Return [x, y] of the center of cell containing provided text 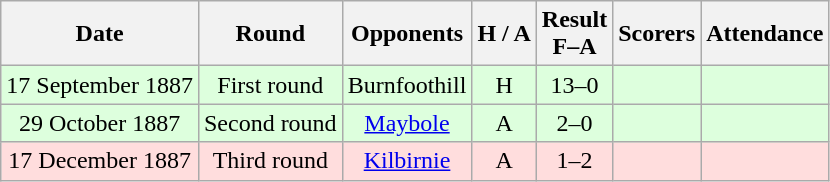
Burnfoothill [407, 85]
Third round [270, 161]
Opponents [407, 34]
Maybole [407, 123]
Scorers [657, 34]
ResultF–A [574, 34]
First round [270, 85]
Date [100, 34]
Round [270, 34]
29 October 1887 [100, 123]
H / A [504, 34]
Second round [270, 123]
17 December 1887 [100, 161]
2–0 [574, 123]
17 September 1887 [100, 85]
13–0 [574, 85]
1–2 [574, 161]
Kilbirnie [407, 161]
H [504, 85]
Attendance [765, 34]
